Determine the (X, Y) coordinate at the center of the cell enclosing the given text.  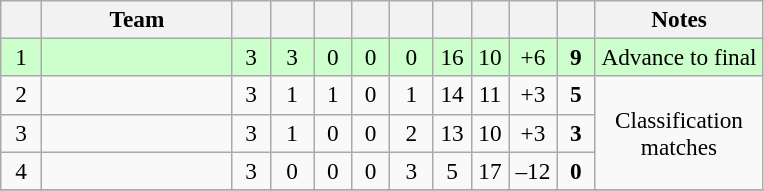
9 (576, 57)
13 (452, 133)
+6 (533, 57)
Team (138, 19)
Notes (679, 19)
–12 (533, 170)
Classification matches (679, 132)
14 (452, 95)
Advance to final (679, 57)
16 (452, 57)
11 (490, 95)
4 (22, 170)
17 (490, 170)
